Find where the given text appears and provide that cell's center as (x, y) coordinate. 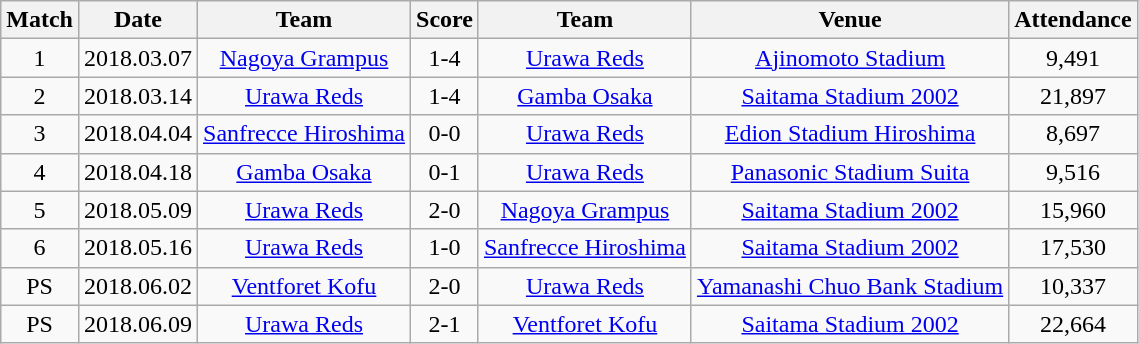
2018.05.16 (138, 248)
8,697 (1073, 134)
1 (40, 58)
2018.04.18 (138, 172)
Attendance (1073, 20)
2018.04.04 (138, 134)
22,664 (1073, 324)
10,337 (1073, 286)
3 (40, 134)
9,491 (1073, 58)
9,516 (1073, 172)
Match (40, 20)
2018.03.14 (138, 96)
0-0 (445, 134)
Score (445, 20)
21,897 (1073, 96)
2-1 (445, 324)
2 (40, 96)
Ajinomoto Stadium (850, 58)
Panasonic Stadium Suita (850, 172)
2018.06.02 (138, 286)
15,960 (1073, 210)
1-0 (445, 248)
0-1 (445, 172)
Venue (850, 20)
Edion Stadium Hiroshima (850, 134)
2018.05.09 (138, 210)
Date (138, 20)
Yamanashi Chuo Bank Stadium (850, 286)
17,530 (1073, 248)
2018.06.09 (138, 324)
6 (40, 248)
2018.03.07 (138, 58)
4 (40, 172)
5 (40, 210)
